From the cell containing the given text, extract its center point as (X, Y) coordinate. 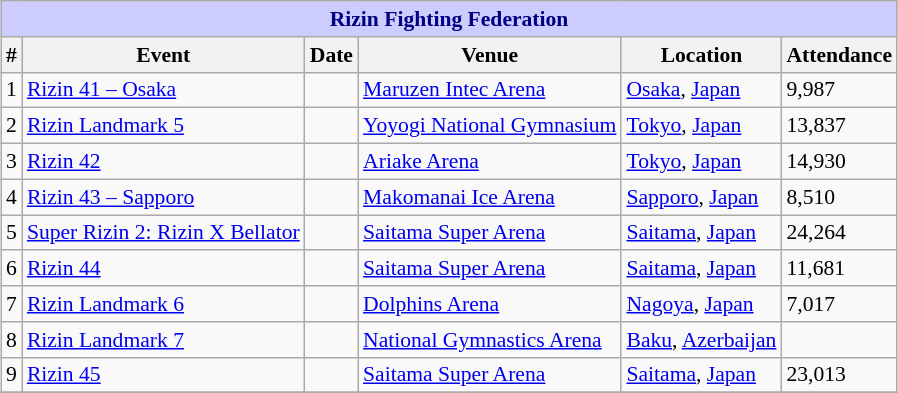
Rizin 45 (164, 375)
1 (12, 90)
24,264 (839, 233)
8,510 (839, 197)
14,930 (839, 162)
Rizin Landmark 7 (164, 340)
2 (12, 126)
Sapporo, Japan (701, 197)
Nagoya, Japan (701, 304)
Venue (490, 55)
Ariake Arena (490, 162)
Location (701, 55)
Yoyogi National Gymnasium (490, 126)
Rizin 41 – Osaka (164, 90)
13,837 (839, 126)
Makomanai Ice Arena (490, 197)
Maruzen Intec Arena (490, 90)
Rizin 43 – Sapporo (164, 197)
9 (12, 375)
# (12, 55)
National Gymnastics Arena (490, 340)
Dolphins Arena (490, 304)
7,017 (839, 304)
Baku, Azerbaijan (701, 340)
Attendance (839, 55)
5 (12, 233)
8 (12, 340)
Rizin Fighting Federation (449, 19)
3 (12, 162)
9,987 (839, 90)
11,681 (839, 269)
Super Rizin 2: Rizin X Bellator (164, 233)
Rizin 44 (164, 269)
Event (164, 55)
Rizin Landmark 5 (164, 126)
7 (12, 304)
Rizin Landmark 6 (164, 304)
Osaka, Japan (701, 90)
Date (332, 55)
4 (12, 197)
23,013 (839, 375)
6 (12, 269)
Rizin 42 (164, 162)
